Determine the [x, y] coordinate at the center of the cell enclosing the given text.  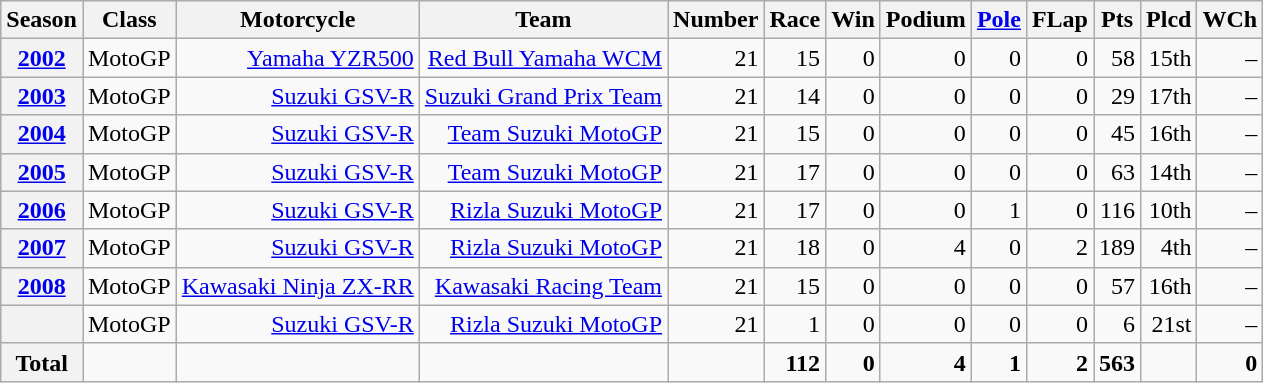
Yamaha YZR500 [298, 58]
Red Bull Yamaha WCM [543, 58]
189 [1118, 248]
Race [795, 20]
WCh [1230, 20]
Total [42, 362]
Class [129, 20]
2006 [42, 210]
45 [1118, 134]
FLap [1060, 20]
63 [1118, 172]
Season [42, 20]
Pts [1118, 20]
Kawasaki Ninja ZX-RR [298, 286]
563 [1118, 362]
14th [1169, 172]
116 [1118, 210]
18 [795, 248]
2005 [42, 172]
Kawasaki Racing Team [543, 286]
2008 [42, 286]
17th [1169, 96]
29 [1118, 96]
14 [795, 96]
15th [1169, 58]
4th [1169, 248]
Team [543, 20]
21st [1169, 324]
Podium [926, 20]
112 [795, 362]
Motorcycle [298, 20]
2007 [42, 248]
6 [1118, 324]
10th [1169, 210]
2004 [42, 134]
57 [1118, 286]
Win [854, 20]
58 [1118, 58]
Pole [998, 20]
2002 [42, 58]
Suzuki Grand Prix Team [543, 96]
2003 [42, 96]
Number [716, 20]
Plcd [1169, 20]
